Return [x, y] of the center of cell containing provided text 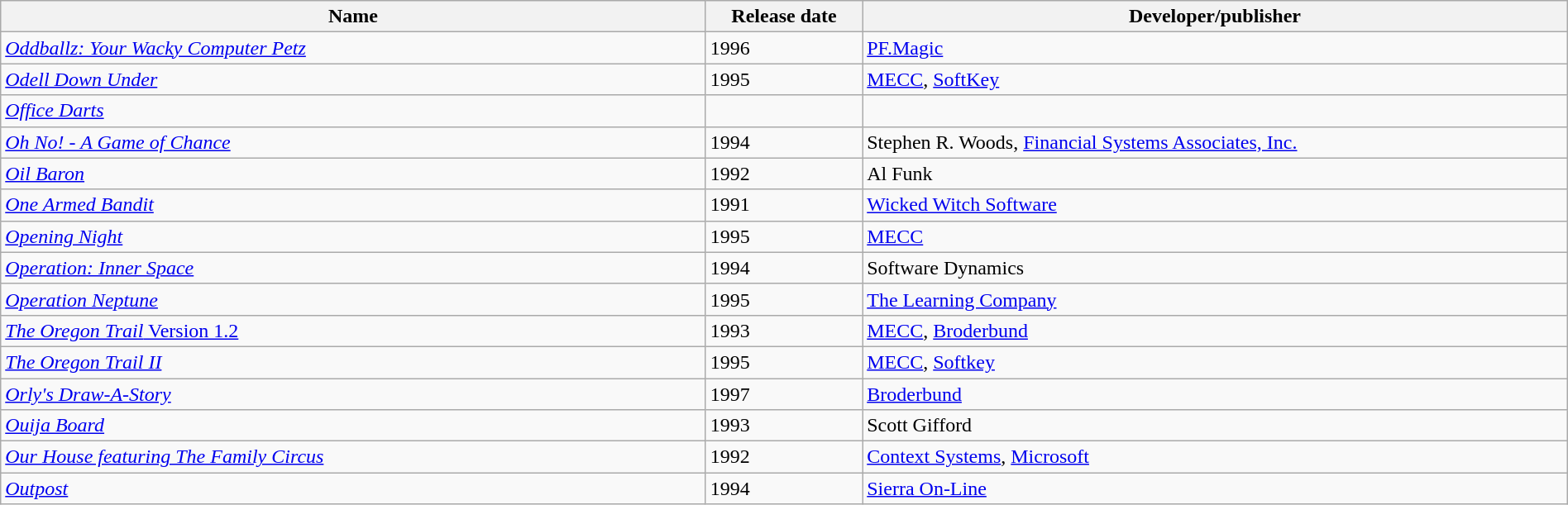
Sierra On-Line [1216, 488]
Operation: Inner Space [354, 268]
Stephen R. Woods, Financial Systems Associates, Inc. [1216, 142]
MECC, Broderbund [1216, 331]
Broderbund [1216, 394]
Oh No! - A Game of Chance [354, 142]
The Oregon Trail II [354, 362]
Opening Night [354, 236]
MECC, SoftKey [1216, 79]
Al Funk [1216, 174]
Developer/publisher [1216, 17]
Scott Gifford [1216, 426]
Our House featuring The Family Circus [354, 457]
Office Darts [354, 111]
Orly's Draw-A-Story [354, 394]
Software Dynamics [1216, 268]
Odell Down Under [354, 79]
1991 [784, 205]
The Learning Company [1216, 299]
Name [354, 17]
1997 [784, 394]
1996 [784, 48]
Oddballz: Your Wacky Computer Petz [354, 48]
Oil Baron [354, 174]
MECC [1216, 236]
The Oregon Trail Version 1.2 [354, 331]
Ouija Board [354, 426]
Context Systems, Microsoft [1216, 457]
MECC, Softkey [1216, 362]
Release date [784, 17]
Wicked Witch Software [1216, 205]
Operation Neptune [354, 299]
PF.Magic [1216, 48]
Outpost [354, 488]
One Armed Bandit [354, 205]
